Pinpoint the cell where the given text exists, returning its [X, Y] midpoint coordinate. 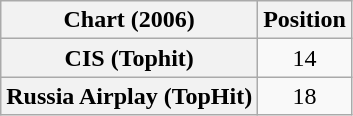
Chart (2006) [130, 20]
Russia Airplay (TopHit) [130, 96]
14 [305, 58]
18 [305, 96]
CIS (Tophit) [130, 58]
Position [305, 20]
